Identify which cell holds the provided text, then report its (x, y) central coordinate. 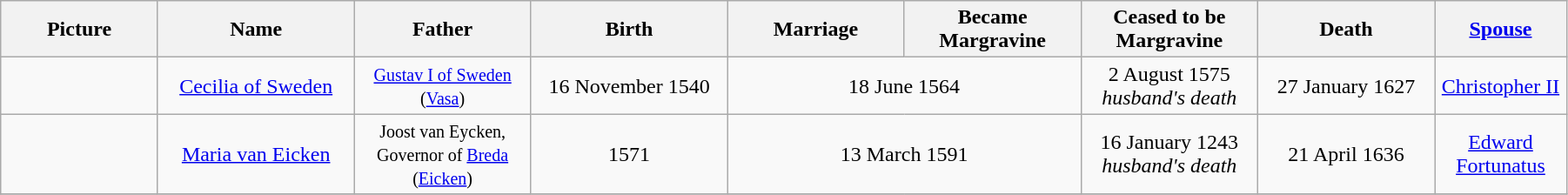
Christopher II (1501, 85)
Became Margravine (992, 30)
Cecilia of Sweden (256, 85)
Spouse (1501, 30)
Picture (80, 30)
Death (1345, 30)
Maria van Eicken (256, 154)
Joost van Eycken, Governor of Breda(Eicken) (442, 154)
1571 (629, 154)
27 January 1627 (1345, 85)
Name (256, 30)
21 April 1636 (1345, 154)
2 August 1575husband's death (1169, 85)
Father (442, 30)
13 March 1591 (904, 154)
16 November 1540 (629, 85)
16 January 1243husband's death (1169, 154)
Ceased to be Margravine (1169, 30)
18 June 1564 (904, 85)
Edward Fortunatus (1501, 154)
Birth (629, 30)
Marriage (816, 30)
Gustav I of Sweden(Vasa) (442, 85)
